Return (X, Y) of the center of cell containing provided text 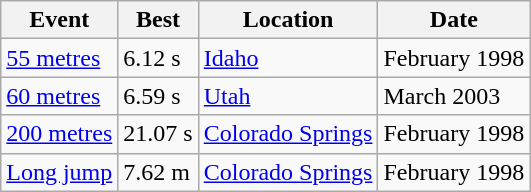
Location (288, 20)
55 metres (60, 58)
March 2003 (454, 96)
Date (454, 20)
6.59 s (158, 96)
200 metres (60, 134)
7.62 m (158, 172)
Idaho (288, 58)
Long jump (60, 172)
Best (158, 20)
60 metres (60, 96)
6.12 s (158, 58)
Event (60, 20)
Utah (288, 96)
21.07 s (158, 134)
